Determine the (X, Y) coordinate at the center of the cell enclosing the given text.  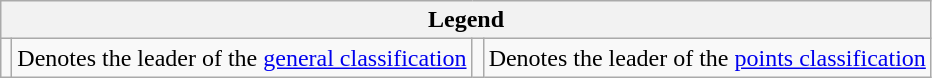
Legend (466, 20)
Denotes the leader of the points classification (707, 58)
Denotes the leader of the general classification (242, 58)
